Detect which cell encompasses the target text, then output its (x, y) center coordinate. 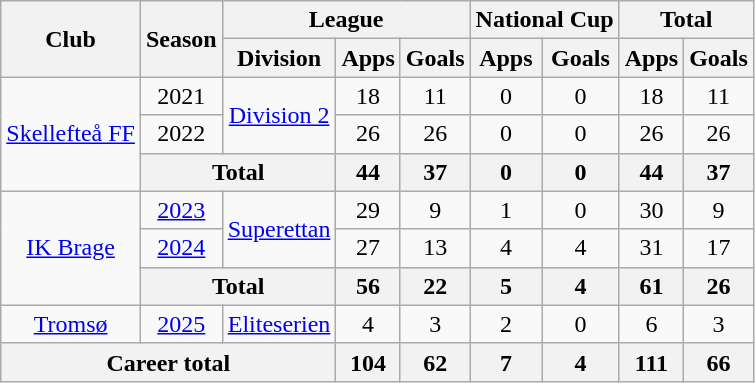
National Cup (544, 20)
Season (181, 39)
29 (368, 210)
Division (279, 58)
2023 (181, 210)
27 (368, 248)
31 (651, 248)
6 (651, 324)
61 (651, 286)
2021 (181, 96)
IK Brage (71, 248)
League (346, 20)
7 (506, 362)
1 (506, 210)
2022 (181, 134)
Club (71, 39)
Skellefteå FF (71, 134)
56 (368, 286)
Superettan (279, 229)
111 (651, 362)
30 (651, 210)
62 (435, 362)
Tromsø (71, 324)
13 (435, 248)
66 (719, 362)
Career total (168, 362)
Eliteserien (279, 324)
17 (719, 248)
2025 (181, 324)
104 (368, 362)
2024 (181, 248)
5 (506, 286)
Division 2 (279, 115)
2 (506, 324)
22 (435, 286)
